Scan for the cell matching the given text and deliver its [X, Y] coordinate at center. 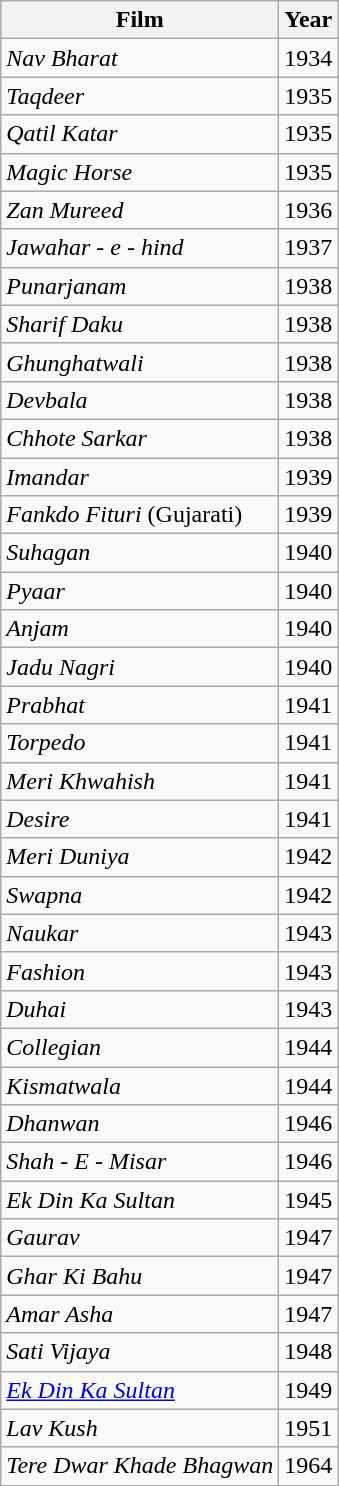
1937 [308, 248]
Imandar [140, 477]
Taqdeer [140, 96]
Year [308, 20]
Suhagan [140, 553]
Chhote Sarkar [140, 438]
Collegian [140, 1047]
Prabhat [140, 705]
1964 [308, 1466]
Nav Bharat [140, 58]
Gaurav [140, 1238]
1951 [308, 1428]
Dhanwan [140, 1124]
Tere Dwar Khade Bhagwan [140, 1466]
Duhai [140, 1009]
Devbala [140, 400]
Lav Kush [140, 1428]
Magic Horse [140, 172]
Fashion [140, 971]
Ghunghatwali [140, 362]
Amar Asha [140, 1314]
Film [140, 20]
1949 [308, 1390]
Kismatwala [140, 1085]
1948 [308, 1352]
Jadu Nagri [140, 667]
Fankdo Fituri (Gujarati) [140, 515]
1934 [308, 58]
Anjam [140, 629]
Swapna [140, 895]
Meri Khwahish [140, 781]
Zan Mureed [140, 210]
Desire [140, 819]
Pyaar [140, 591]
Torpedo [140, 743]
1936 [308, 210]
Sharif Daku [140, 324]
Ghar Ki Bahu [140, 1276]
1945 [308, 1200]
Qatil Katar [140, 134]
Jawahar - e - hind [140, 248]
Meri Duniya [140, 857]
Naukar [140, 933]
Sati Vijaya [140, 1352]
Punarjanam [140, 286]
Shah - E - Misar [140, 1162]
